Scan for the cell matching the given text and deliver its [x, y] coordinate at center. 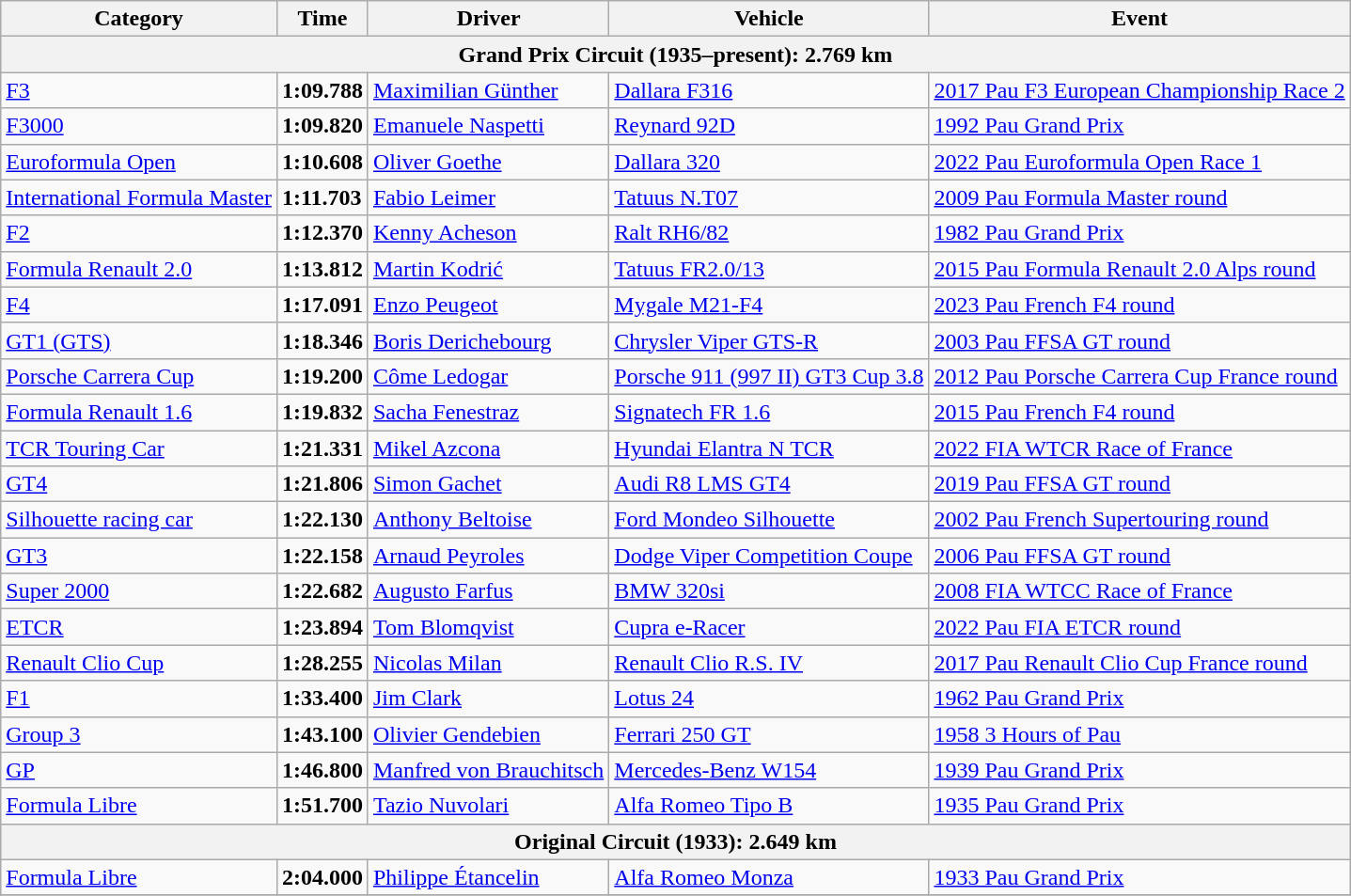
Nicolas Milan [488, 663]
Lotus 24 [769, 699]
Kenny Acheson [488, 233]
1:22.130 [322, 520]
Olivier Gendebien [488, 734]
1962 Pau Grand Prix [1139, 699]
Original Circuit (1933): 2.649 km [676, 841]
Dallara 320 [769, 162]
1:10.608 [322, 162]
F2 [139, 233]
1958 3 Hours of Pau [1139, 734]
1:17.091 [322, 305]
Dodge Viper Competition Coupe [769, 556]
Tatuus N.T07 [769, 197]
Mercedes-Benz W154 [769, 770]
TCR Touring Car [139, 448]
2022 FIA WTCR Race of France [1139, 448]
2002 Pau French Supertouring round [1139, 520]
Philippe Étancelin [488, 877]
1:09.820 [322, 126]
GP [139, 770]
1:23.894 [322, 627]
Formula Renault 2.0 [139, 269]
2015 Pau Formula Renault 2.0 Alps round [1139, 269]
Emanuele Naspetti [488, 126]
Category [139, 19]
Group 3 [139, 734]
GT3 [139, 556]
Grand Prix Circuit (1935–present): 2.769 km [676, 55]
Reynard 92D [769, 126]
Augusto Farfus [488, 591]
ETCR [139, 627]
1933 Pau Grand Prix [1139, 877]
2003 Pau FFSA GT round [1139, 340]
1:28.255 [322, 663]
GT1 (GTS) [139, 340]
Tazio Nuvolari [488, 806]
Vehicle [769, 19]
Côme Ledogar [488, 376]
2012 Pau Porsche Carrera Cup France round [1139, 376]
International Formula Master [139, 197]
1:19.200 [322, 376]
F3 [139, 90]
Chrysler Viper GTS-R [769, 340]
1:12.370 [322, 233]
1939 Pau Grand Prix [1139, 770]
Ralt RH6/82 [769, 233]
Euroformula Open [139, 162]
1:46.800 [322, 770]
F1 [139, 699]
Enzo Peugeot [488, 305]
Mygale M21-F4 [769, 305]
Renault Clio R.S. IV [769, 663]
Mikel Azcona [488, 448]
2015 Pau French F4 round [1139, 412]
Silhouette racing car [139, 520]
1:18.346 [322, 340]
Martin Kodrić [488, 269]
Manfred von Brauchitsch [488, 770]
F3000 [139, 126]
1:11.703 [322, 197]
Tatuus FR2.0/13 [769, 269]
2008 FIA WTCC Race of France [1139, 591]
Maximilian Günther [488, 90]
1992 Pau Grand Prix [1139, 126]
1:43.100 [322, 734]
1:51.700 [322, 806]
2006 Pau FFSA GT round [1139, 556]
1:22.158 [322, 556]
Driver [488, 19]
2019 Pau FFSA GT round [1139, 484]
2009 Pau Formula Master round [1139, 197]
1:13.812 [322, 269]
2023 Pau French F4 round [1139, 305]
Event [1139, 19]
Alfa Romeo Tipo B [769, 806]
Cupra e-Racer [769, 627]
Porsche 911 (997 II) GT3 Cup 3.8 [769, 376]
Audi R8 LMS GT4 [769, 484]
Ferrari 250 GT [769, 734]
Boris Derichebourg [488, 340]
Dallara F316 [769, 90]
Jim Clark [488, 699]
2022 Pau Euroformula Open Race 1 [1139, 162]
Super 2000 [139, 591]
Porsche Carrera Cup [139, 376]
Signatech FR 1.6 [769, 412]
2:04.000 [322, 877]
Alfa Romeo Monza [769, 877]
GT4 [139, 484]
Hyundai Elantra N TCR [769, 448]
1:09.788 [322, 90]
2017 Pau F3 European Championship Race 2 [1139, 90]
Time [322, 19]
Fabio Leimer [488, 197]
1:22.682 [322, 591]
Ford Mondeo Silhouette [769, 520]
Sacha Fenestraz [488, 412]
1:33.400 [322, 699]
1935 Pau Grand Prix [1139, 806]
1982 Pau Grand Prix [1139, 233]
Tom Blomqvist [488, 627]
F4 [139, 305]
Oliver Goethe [488, 162]
1:19.832 [322, 412]
2017 Pau Renault Clio Cup France round [1139, 663]
BMW 320si [769, 591]
1:21.331 [322, 448]
Renault Clio Cup [139, 663]
Arnaud Peyroles [488, 556]
2022 Pau FIA ETCR round [1139, 627]
1:21.806 [322, 484]
Simon Gachet [488, 484]
Anthony Beltoise [488, 520]
Formula Renault 1.6 [139, 412]
